Determine the [x, y] coordinate at the center of the cell enclosing the given text.  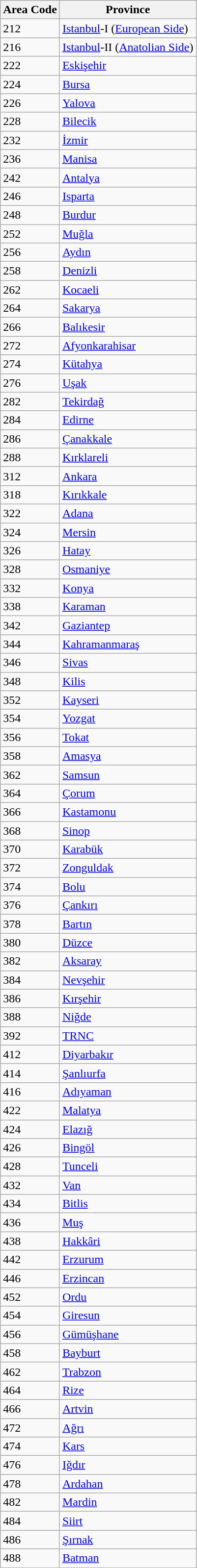
Istanbul-I (European Side) [128, 28]
Istanbul-II (Anatolian Side) [128, 47]
Bartın [128, 924]
Zonguldak [128, 868]
Bitlis [128, 1204]
354 [30, 719]
422 [30, 1110]
474 [30, 1446]
466 [30, 1409]
Tunceli [128, 1167]
Samsun [128, 774]
348 [30, 681]
322 [30, 513]
Aksaray [128, 961]
Eskişehir [128, 66]
Ordu [128, 1297]
Bursa [128, 84]
332 [30, 588]
352 [30, 700]
380 [30, 943]
388 [30, 1017]
262 [30, 290]
Siirt [128, 1521]
Amasya [128, 756]
236 [30, 159]
416 [30, 1092]
246 [30, 196]
392 [30, 1036]
Ankara [128, 476]
Şırnak [128, 1540]
328 [30, 570]
382 [30, 961]
Ağrı [128, 1428]
432 [30, 1185]
378 [30, 924]
436 [30, 1222]
324 [30, 532]
Kastamonu [128, 812]
Ardahan [128, 1484]
412 [30, 1054]
258 [30, 271]
Balıkesir [128, 327]
356 [30, 737]
Kütahya [128, 364]
Kırşehir [128, 998]
256 [30, 252]
476 [30, 1465]
458 [30, 1353]
318 [30, 495]
264 [30, 308]
Area Code [30, 10]
Niğde [128, 1017]
362 [30, 774]
Sakarya [128, 308]
Diyarbakır [128, 1054]
Kocaeli [128, 290]
472 [30, 1428]
366 [30, 812]
428 [30, 1167]
424 [30, 1129]
Tekirdağ [128, 401]
Denizli [128, 271]
486 [30, 1540]
Uşak [128, 383]
Bolu [128, 887]
Isparta [128, 196]
446 [30, 1278]
Giresun [128, 1316]
Osmaniye [128, 570]
346 [30, 663]
Mardin [128, 1502]
Van [128, 1185]
Nevşehir [128, 980]
Aydın [128, 252]
386 [30, 998]
Adıyaman [128, 1092]
482 [30, 1502]
488 [30, 1558]
252 [30, 234]
Hakkâri [128, 1241]
224 [30, 84]
Karabük [128, 849]
Çorum [128, 793]
Kahramanmaraş [128, 644]
452 [30, 1297]
358 [30, 756]
228 [30, 122]
326 [30, 551]
Artvin [128, 1409]
Sivas [128, 663]
Iğdır [128, 1465]
Mersin [128, 532]
Bayburt [128, 1353]
Muğla [128, 234]
Tokat [128, 737]
Şanlıurfa [128, 1073]
Erzurum [128, 1260]
İzmir [128, 140]
Province [128, 10]
272 [30, 346]
462 [30, 1371]
368 [30, 831]
Gümüşhane [128, 1334]
384 [30, 980]
Yozgat [128, 719]
Rize [128, 1390]
Karaman [128, 607]
Batman [128, 1558]
Bilecik [128, 122]
Bingöl [128, 1148]
434 [30, 1204]
376 [30, 905]
Çankırı [128, 905]
284 [30, 420]
266 [30, 327]
Düzce [128, 943]
438 [30, 1241]
312 [30, 476]
276 [30, 383]
344 [30, 644]
338 [30, 607]
Hatay [128, 551]
TRNC [128, 1036]
454 [30, 1316]
Muş [128, 1222]
464 [30, 1390]
226 [30, 103]
370 [30, 849]
Çanakkale [128, 439]
414 [30, 1073]
288 [30, 457]
Kırıkkale [128, 495]
212 [30, 28]
Burdur [128, 215]
Antalya [128, 177]
Adana [128, 513]
456 [30, 1334]
Konya [128, 588]
374 [30, 887]
232 [30, 140]
Kayseri [128, 700]
286 [30, 439]
426 [30, 1148]
Afyonkarahisar [128, 346]
282 [30, 401]
364 [30, 793]
Manisa [128, 159]
248 [30, 215]
Kırklareli [128, 457]
484 [30, 1521]
478 [30, 1484]
Kilis [128, 681]
442 [30, 1260]
222 [30, 66]
Sinop [128, 831]
Edirne [128, 420]
372 [30, 868]
Gaziantep [128, 625]
Erzincan [128, 1278]
Trabzon [128, 1371]
Elazığ [128, 1129]
242 [30, 177]
342 [30, 625]
Malatya [128, 1110]
Kars [128, 1446]
216 [30, 47]
Yalova [128, 103]
274 [30, 364]
